From the cell containing the given text, extract its center point as (x, y) coordinate. 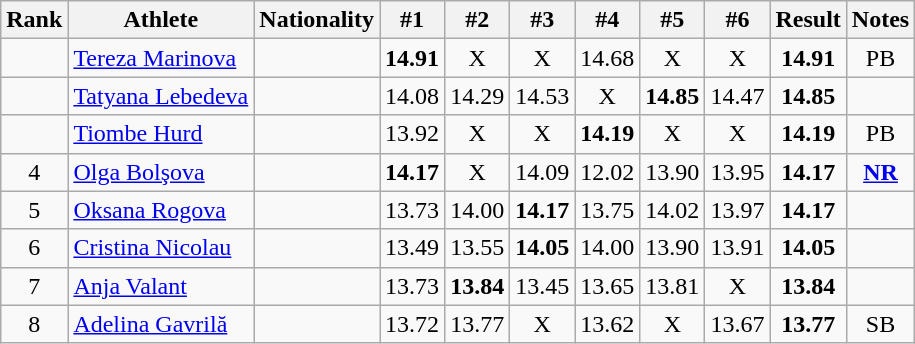
6 (34, 248)
13.49 (412, 248)
13.95 (738, 172)
#3 (542, 20)
SB (880, 324)
14.47 (738, 96)
13.92 (412, 134)
14.29 (478, 96)
13.81 (672, 286)
Cristina Nicolau (161, 248)
12.02 (608, 172)
Rank (34, 20)
#6 (738, 20)
14.08 (412, 96)
Tereza Marinova (161, 58)
#5 (672, 20)
#1 (412, 20)
Notes (880, 20)
Adelina Gavrilă (161, 324)
Olga Bolşova (161, 172)
14.68 (608, 58)
4 (34, 172)
Result (808, 20)
14.02 (672, 210)
7 (34, 286)
13.72 (412, 324)
13.97 (738, 210)
8 (34, 324)
Athlete (161, 20)
13.65 (608, 286)
13.67 (738, 324)
13.45 (542, 286)
NR (880, 172)
Oksana Rogova (161, 210)
Anja Valant (161, 286)
13.91 (738, 248)
13.75 (608, 210)
#2 (478, 20)
5 (34, 210)
Tiombe Hurd (161, 134)
14.53 (542, 96)
#4 (608, 20)
Nationality (317, 20)
14.09 (542, 172)
13.55 (478, 248)
Tatyana Lebedeva (161, 96)
13.62 (608, 324)
